Output the [x, y] coordinate of the center of the cell containing the given text.  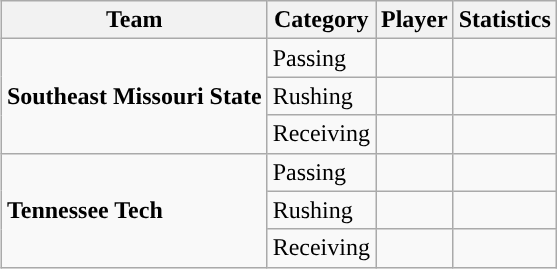
Statistics [504, 20]
Team [134, 20]
Player [415, 20]
Southeast Missouri State [134, 96]
Tennessee Tech [134, 210]
Category [321, 20]
